For the text-containing cell, return its midpoint in (X, Y) coordinate format. 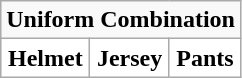
Uniform Combination (121, 20)
Jersey (130, 58)
Helmet (46, 58)
Pants (204, 58)
